Extract the (x, y) coordinate from the center of the cell holding the provided text.  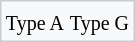
Type G (99, 24)
Type A (34, 24)
